Return (x, y) of the center of cell containing provided text 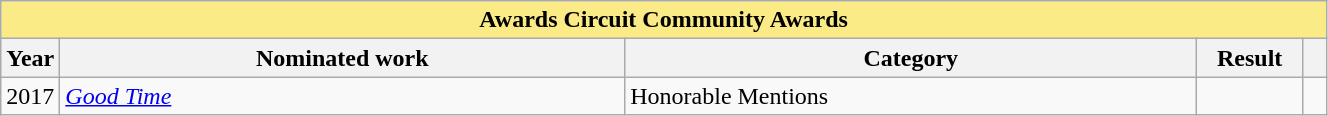
2017 (30, 96)
Result (1250, 58)
Year (30, 58)
Category (911, 58)
Good Time (342, 96)
Nominated work (342, 58)
Awards Circuit Community Awards (664, 20)
Honorable Mentions (911, 96)
